Determine the (x, y) coordinate at the center of the cell enclosing the given text.  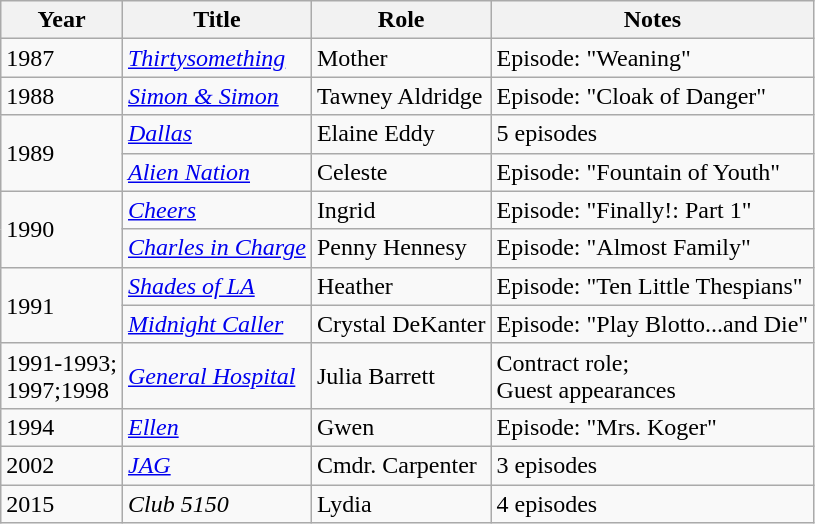
Celeste (401, 172)
2015 (62, 503)
Episode: "Finally!: Part 1" (652, 210)
Lydia (401, 503)
Year (62, 20)
Dallas (216, 134)
Episode: "Almost Family" (652, 248)
Charles in Charge (216, 248)
Episode: "Weaning" (652, 58)
Ingrid (401, 210)
1988 (62, 96)
1994 (62, 427)
Cmdr. Carpenter (401, 465)
JAG (216, 465)
3 episodes (652, 465)
1991-1993;1997;1998 (62, 376)
Episode: "Ten Little Thespians" (652, 286)
Tawney Aldridge (401, 96)
Ellen (216, 427)
1987 (62, 58)
Gwen (401, 427)
Thirtysomething (216, 58)
Club 5150 (216, 503)
Elaine Eddy (401, 134)
Cheers (216, 210)
Midnight Caller (216, 324)
Role (401, 20)
Penny Hennesy (401, 248)
4 episodes (652, 503)
General Hospital (216, 376)
Crystal DeKanter (401, 324)
1989 (62, 153)
1990 (62, 229)
Shades of LA (216, 286)
Heather (401, 286)
Episode: "Fountain of Youth" (652, 172)
Mother (401, 58)
1991 (62, 305)
Title (216, 20)
Episode: "Play Blotto...and Die" (652, 324)
2002 (62, 465)
Alien Nation (216, 172)
Episode: "Cloak of Danger" (652, 96)
Episode: "Mrs. Koger" (652, 427)
Contract role;Guest appearances (652, 376)
5 episodes (652, 134)
Notes (652, 20)
Simon & Simon (216, 96)
Julia Barrett (401, 376)
